Scan for the cell matching the given text and deliver its [x, y] coordinate at center. 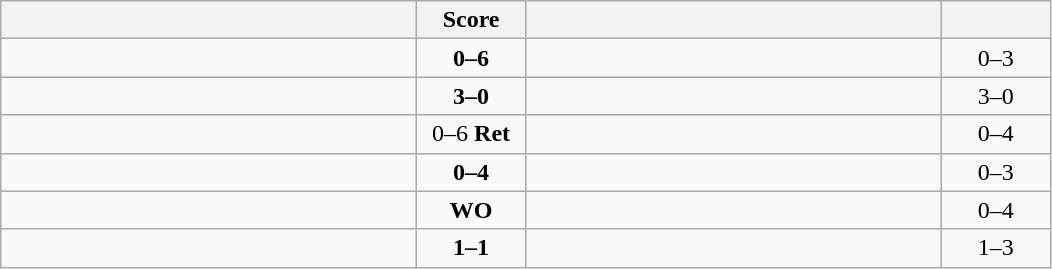
1–3 [996, 248]
0–6 [472, 58]
1–1 [472, 248]
0–6 Ret [472, 134]
WO [472, 210]
Score [472, 20]
